Output the (x, y) coordinate of the center of the cell containing the given text.  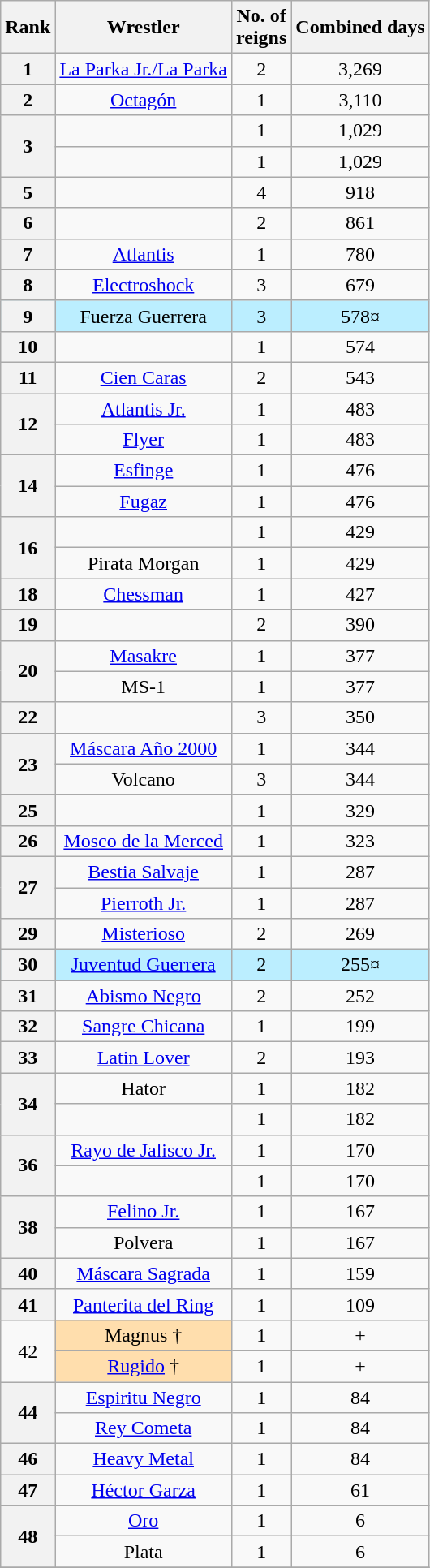
323 (360, 841)
Esfinge (144, 471)
Rugido † (144, 1366)
48 (28, 1536)
Juventud Guerrera (144, 965)
Volcano (144, 779)
29 (28, 934)
Pirata Morgan (144, 563)
Fuerza Guerrera (144, 316)
25 (28, 810)
Fugaz (144, 502)
32 (28, 1027)
Atlantis (144, 254)
Cien Caras (144, 377)
No. ofreigns (261, 28)
Chessman (144, 594)
Atlantis Jr. (144, 408)
3,110 (360, 100)
252 (360, 996)
23 (28, 764)
Electroshock (144, 285)
La Parka Jr./La Parka (144, 69)
9 (28, 316)
427 (360, 594)
38 (28, 1227)
Oro (144, 1521)
269 (360, 934)
34 (28, 1104)
18 (28, 594)
780 (360, 254)
14 (28, 486)
12 (28, 424)
30 (28, 965)
Espiritu Negro (144, 1397)
578¤ (360, 316)
Rayo de Jalisco Jr. (144, 1150)
4 (261, 192)
42 (28, 1350)
46 (28, 1459)
Abismo Negro (144, 996)
Bestia Salvaje (144, 872)
679 (360, 285)
Máscara Año 2000 (144, 748)
5 (28, 192)
27 (28, 887)
Wrestler (144, 28)
Masakre (144, 656)
8 (28, 285)
329 (360, 810)
574 (360, 347)
16 (28, 548)
31 (28, 996)
Máscara Sagrada (144, 1273)
36 (28, 1165)
20 (28, 671)
44 (28, 1412)
Felino Jr. (144, 1212)
Heavy Metal (144, 1459)
MS-1 (144, 687)
10 (28, 347)
40 (28, 1273)
390 (360, 625)
350 (360, 717)
33 (28, 1058)
Rank (28, 28)
543 (360, 377)
109 (360, 1304)
Héctor Garza (144, 1490)
61 (360, 1490)
Latin Lover (144, 1058)
Rey Cometa (144, 1428)
Polvera (144, 1243)
47 (28, 1490)
193 (360, 1058)
7 (28, 254)
Sangre Chicana (144, 1027)
26 (28, 841)
Combined days (360, 28)
Hator (144, 1088)
3,269 (360, 69)
Mosco de la Merced (144, 841)
Flyer (144, 440)
11 (28, 377)
Octagón (144, 100)
Plata (144, 1552)
22 (28, 717)
159 (360, 1273)
19 (28, 625)
Panterita del Ring (144, 1304)
255¤ (360, 965)
918 (360, 192)
41 (28, 1304)
Pierroth Jr. (144, 903)
Misterioso (144, 934)
861 (360, 223)
199 (360, 1027)
Magnus † (144, 1335)
